Identify which cell holds the provided text, then report its [x, y] central coordinate. 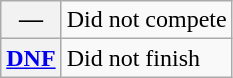
— [31, 20]
Did not compete [146, 20]
DNF [31, 58]
Did not finish [146, 58]
